Return (X, Y) of the center of cell containing provided text 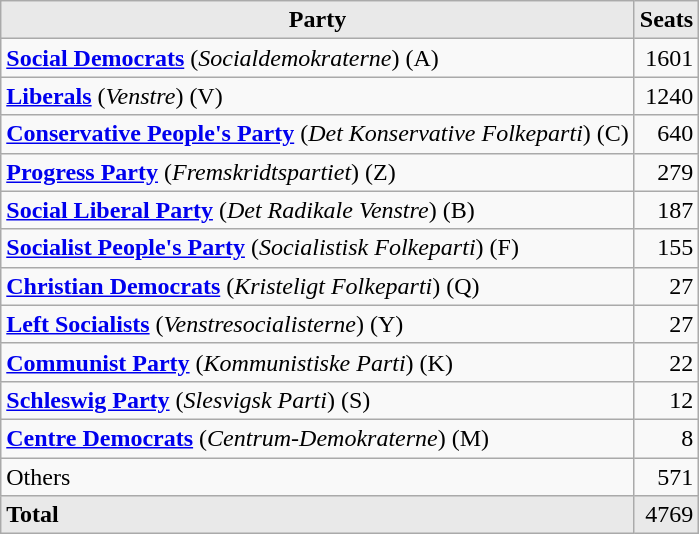
Others (318, 477)
8 (666, 438)
Liberals (Venstre) (V) (318, 96)
Total (318, 515)
1240 (666, 96)
279 (666, 172)
Social Democrats (Socialdemokraterne) (A) (318, 58)
Party (318, 20)
Seats (666, 20)
Christian Democrats (Kristeligt Folkeparti) (Q) (318, 286)
Social Liberal Party (Det Radikale Venstre) (B) (318, 210)
155 (666, 248)
Socialist People's Party (Socialistisk Folkeparti) (F) (318, 248)
Communist Party (Kommunistiske Parti) (K) (318, 362)
4769 (666, 515)
Progress Party (Fremskridtspartiet) (Z) (318, 172)
571 (666, 477)
Conservative People's Party (Det Konservative Folkeparti) (C) (318, 134)
1601 (666, 58)
Left Socialists (Venstresocialisterne) (Y) (318, 324)
12 (666, 400)
Centre Democrats (Centrum-Demokraterne) (M) (318, 438)
Schleswig Party (Slesvigsk Parti) (S) (318, 400)
187 (666, 210)
22 (666, 362)
640 (666, 134)
